Determine the [x, y] coordinate at the center of the cell enclosing the given text.  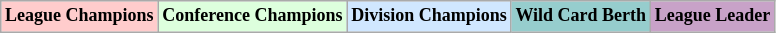
Wild Card Berth [580, 16]
Conference Champions [252, 16]
League Champions [80, 16]
Division Champions [429, 16]
League Leader [712, 16]
